Search for the cell housing the specified text and yield its [x, y] center coordinate. 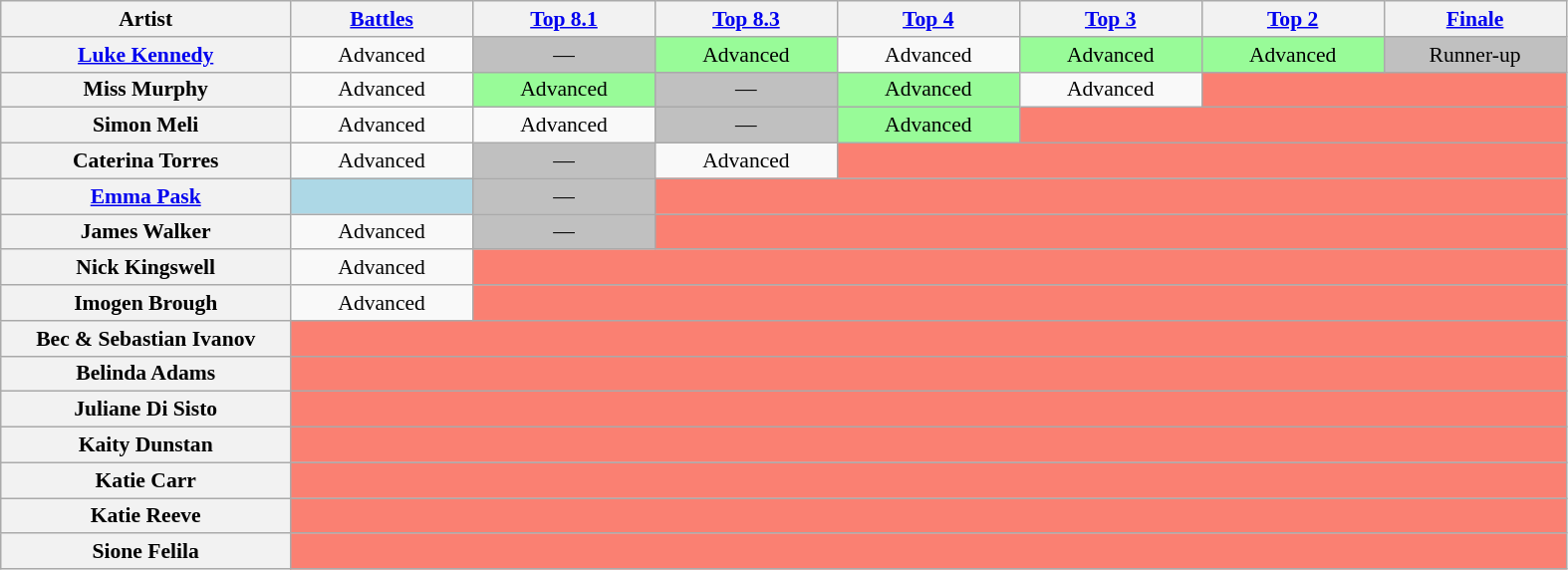
Belinda Adams [145, 374]
Juliane Di Sisto [145, 410]
Katie Reeve [145, 516]
Top 8.3 [745, 19]
Battles [383, 19]
Katie Carr [145, 480]
Top 4 [928, 19]
Top 3 [1110, 19]
Miss Murphy [145, 90]
Simon Meli [145, 126]
Caterina Torres [145, 161]
Bec & Sebastian Ivanov [145, 339]
James Walker [145, 232]
Finale [1474, 19]
Imogen Brough [145, 303]
Top 2 [1293, 19]
Kaity Dunstan [145, 445]
Runner-up [1474, 55]
Top 8.1 [564, 19]
Luke Kennedy [145, 55]
Nick Kingswell [145, 268]
Emma Pask [145, 196]
Artist [145, 19]
Sione Felila [145, 552]
